Detect which cell encompasses the target text, then output its (X, Y) center coordinate. 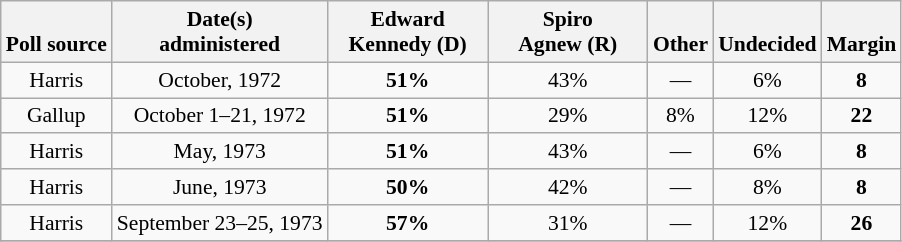
September 23–25, 1973 (220, 223)
57% (408, 223)
42% (568, 187)
Undecided (767, 32)
31% (568, 223)
May, 1973 (220, 152)
Gallup (56, 116)
Margin (862, 32)
29% (568, 116)
SpiroAgnew (R) (568, 32)
Date(s)administered (220, 32)
October, 1972 (220, 80)
26 (862, 223)
October 1–21, 1972 (220, 116)
50% (408, 187)
EdwardKennedy (D) (408, 32)
Other (680, 32)
22 (862, 116)
Poll source (56, 32)
June, 1973 (220, 187)
